Capture the cell that displays the provided text and extract its [X, Y] central coordinate. 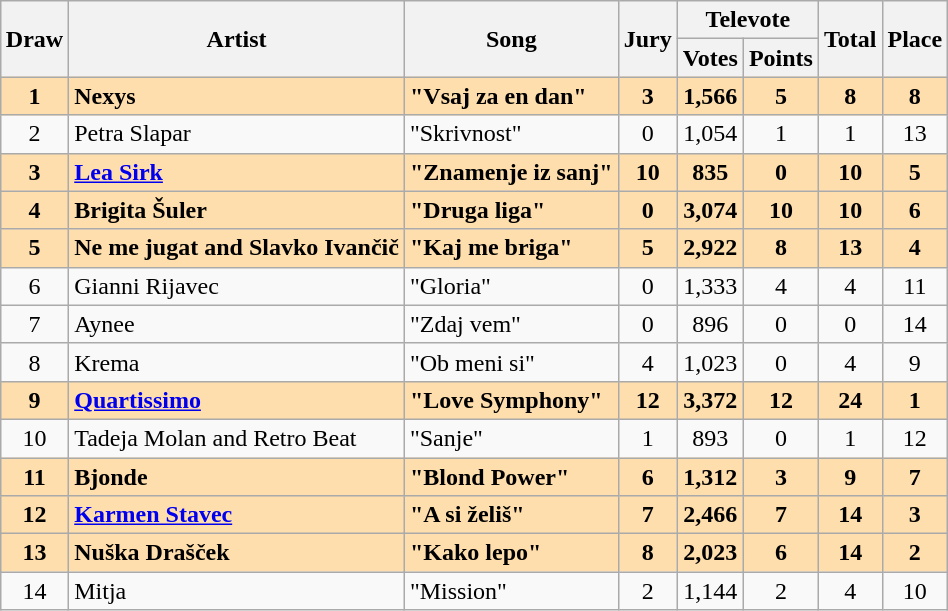
"Druga liga" [511, 210]
Bjonde [237, 477]
"Mission" [511, 591]
1,054 [710, 134]
Nexys [237, 96]
Points [780, 58]
"Vsaj za en dan" [511, 96]
"Blond Power" [511, 477]
Artist [237, 39]
Jury [648, 39]
"Skrivnost" [511, 134]
Aynee [237, 324]
2,023 [710, 553]
1,333 [710, 286]
Gianni Rijavec [237, 286]
896 [710, 324]
"Kako lepo" [511, 553]
Total [850, 39]
"Love Symphony" [511, 400]
3,074 [710, 210]
Brigita Šuler [237, 210]
"Znamenje iz sanj" [511, 172]
Draw [34, 39]
Televote [748, 20]
835 [710, 172]
Krema [237, 362]
1,312 [710, 477]
Quartissimo [237, 400]
Lea Sirk [237, 172]
1,144 [710, 591]
Place [915, 39]
2,922 [710, 248]
"A si želiš" [511, 515]
Mitja [237, 591]
Votes [710, 58]
Song [511, 39]
1,023 [710, 362]
3,372 [710, 400]
Petra Slapar [237, 134]
"Kaj me briga" [511, 248]
Karmen Stavec [237, 515]
893 [710, 438]
"Ob meni si" [511, 362]
24 [850, 400]
Nuška Drašček [237, 553]
"Gloria" [511, 286]
"Zdaj vem" [511, 324]
2,466 [710, 515]
1,566 [710, 96]
"Sanje" [511, 438]
Ne me jugat and Slavko Ivančič [237, 248]
Tadeja Molan and Retro Beat [237, 438]
